Search for the cell housing the specified text and yield its [x, y] center coordinate. 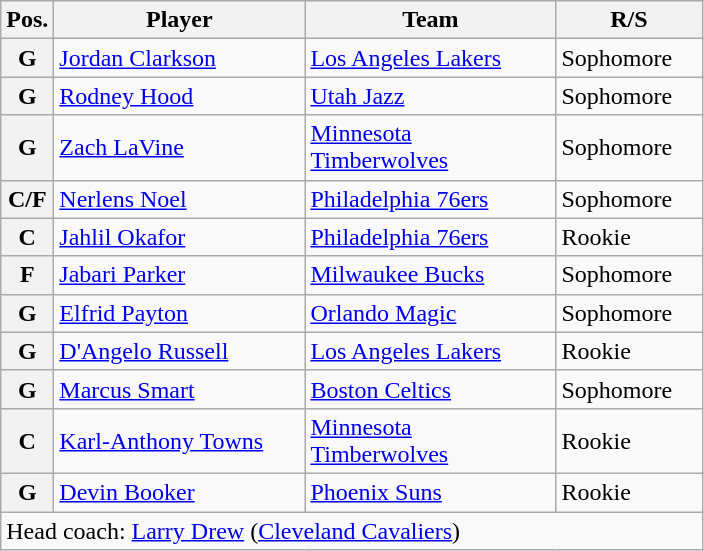
Team [430, 20]
Boston Celtics [430, 389]
Karl-Anthony Towns [180, 440]
Jabari Parker [180, 275]
Jordan Clarkson [180, 58]
C/F [28, 199]
Milwaukee Bucks [430, 275]
R/S [629, 20]
Player [180, 20]
Head coach: Larry Drew (Cleveland Cavaliers) [352, 531]
Orlando Magic [430, 313]
Devin Booker [180, 492]
Zach LaVine [180, 148]
Phoenix Suns [430, 492]
Elfrid Payton [180, 313]
Nerlens Noel [180, 199]
Rodney Hood [180, 96]
F [28, 275]
D'Angelo Russell [180, 351]
Marcus Smart [180, 389]
Jahlil Okafor [180, 237]
Pos. [28, 20]
Utah Jazz [430, 96]
